Provide the (x, y) coordinate of the cell's center where the given text is located.  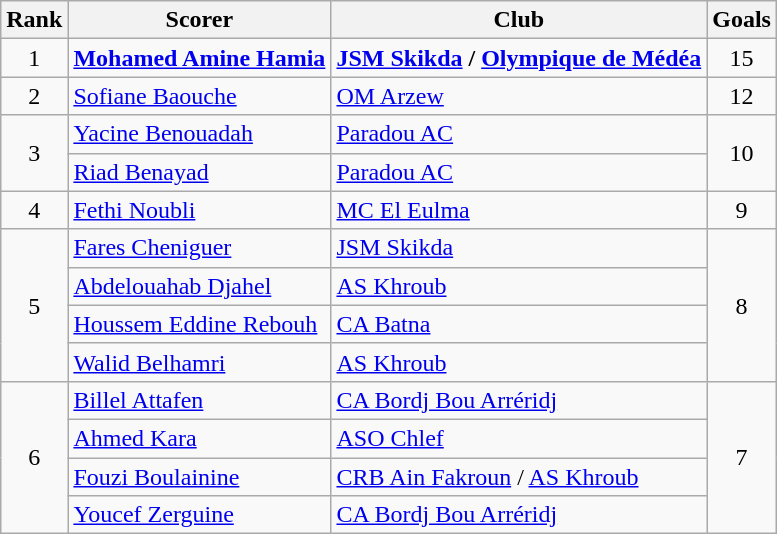
Walid Belhamri (200, 362)
2 (34, 96)
MC El Eulma (519, 210)
JSM Skikda (519, 248)
7 (742, 457)
9 (742, 210)
6 (34, 457)
Goals (742, 20)
Houssem Eddine Rebouh (200, 324)
Abdelouahab Djahel (200, 286)
4 (34, 210)
Fethi Noubli (200, 210)
10 (742, 153)
Mohamed Amine Hamia (200, 58)
Riad Benayad (200, 172)
Billel Attafen (200, 400)
15 (742, 58)
Sofiane Baouche (200, 96)
8 (742, 305)
Yacine Benouadah (200, 134)
JSM Skikda / Olympique de Médéa (519, 58)
Ahmed Kara (200, 438)
Rank (34, 20)
12 (742, 96)
5 (34, 305)
Scorer (200, 20)
Fouzi Boulainine (200, 477)
Fares Cheniguer (200, 248)
Club (519, 20)
ASO Chlef (519, 438)
CRB Ain Fakroun / AS Khroub (519, 477)
3 (34, 153)
1 (34, 58)
Youcef Zerguine (200, 515)
CA Batna (519, 324)
OM Arzew (519, 96)
